Detect which cell encompasses the target text, then output its [x, y] center coordinate. 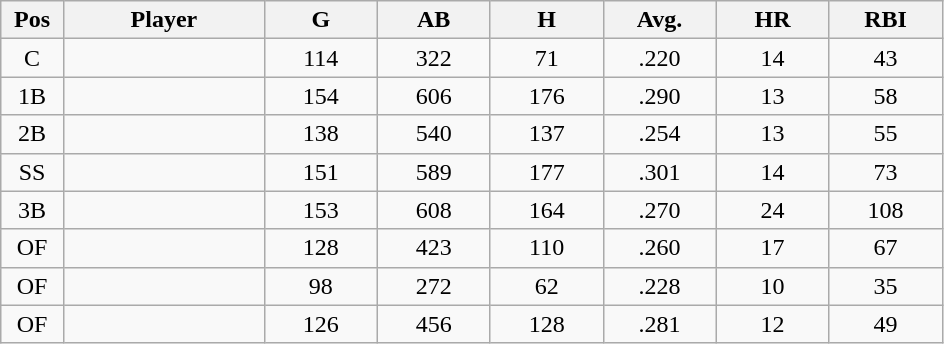
58 [886, 96]
176 [546, 96]
H [546, 20]
126 [320, 324]
G [320, 20]
49 [886, 324]
114 [320, 58]
137 [546, 134]
164 [546, 210]
2B [32, 134]
12 [772, 324]
540 [434, 134]
Player [164, 20]
.290 [660, 96]
589 [434, 172]
110 [546, 248]
RBI [886, 20]
73 [886, 172]
.254 [660, 134]
456 [434, 324]
Avg. [660, 20]
153 [320, 210]
138 [320, 134]
423 [434, 248]
67 [886, 248]
98 [320, 286]
35 [886, 286]
SS [32, 172]
HR [772, 20]
.260 [660, 248]
.228 [660, 286]
C [32, 58]
71 [546, 58]
608 [434, 210]
AB [434, 20]
151 [320, 172]
55 [886, 134]
154 [320, 96]
62 [546, 286]
1B [32, 96]
606 [434, 96]
.281 [660, 324]
108 [886, 210]
3B [32, 210]
322 [434, 58]
.220 [660, 58]
43 [886, 58]
177 [546, 172]
.301 [660, 172]
24 [772, 210]
Pos [32, 20]
17 [772, 248]
272 [434, 286]
10 [772, 286]
.270 [660, 210]
